Determine the [x, y] coordinate at the center of the cell enclosing the given text.  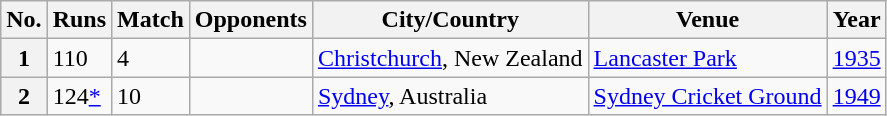
1 [24, 58]
Venue [708, 20]
4 [151, 58]
Runs [79, 20]
124* [79, 96]
1935 [856, 58]
2 [24, 96]
1949 [856, 96]
City/Country [450, 20]
110 [79, 58]
Opponents [250, 20]
Match [151, 20]
Sydney Cricket Ground [708, 96]
Lancaster Park [708, 58]
Christchurch, New Zealand [450, 58]
Sydney, Australia [450, 96]
Year [856, 20]
No. [24, 20]
10 [151, 96]
